Provide the (X, Y) coordinate of the cell's center where the given text is located.  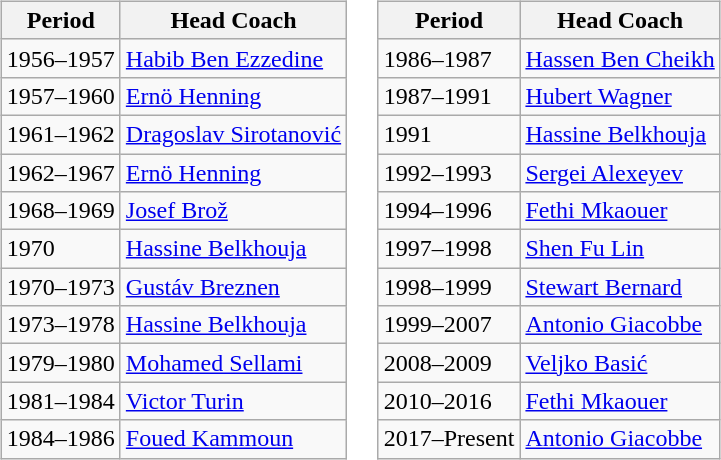
1981–1984 (60, 401)
1979–1980 (60, 363)
Josef Brož (233, 211)
1991 (449, 134)
1973–1978 (60, 325)
1968–1969 (60, 211)
2010–2016 (449, 401)
1994–1996 (449, 211)
Hassen Ben Cheikh (620, 58)
Gustáv Breznen (233, 287)
1962–1967 (60, 173)
Mohamed Sellami (233, 363)
Victor Turin (233, 401)
1997–1998 (449, 249)
1956–1957 (60, 58)
Stewart Bernard (620, 287)
1986–1987 (449, 58)
1970–1973 (60, 287)
Dragoslav Sirotanović (233, 134)
Hubert Wagner (620, 96)
1957–1960 (60, 96)
1999–2007 (449, 325)
1984–1986 (60, 439)
1987–1991 (449, 96)
2008–2009 (449, 363)
Habib Ben Ezzedine (233, 58)
1961–1962 (60, 134)
Shen Fu Lin (620, 249)
1992–1993 (449, 173)
1998–1999 (449, 287)
1970 (60, 249)
Sergei Alexeyev (620, 173)
Foued Kammoun (233, 439)
Veljko Basić (620, 363)
2017–Present (449, 439)
